Find where the given text appears and provide that cell's center as [X, Y] coordinate. 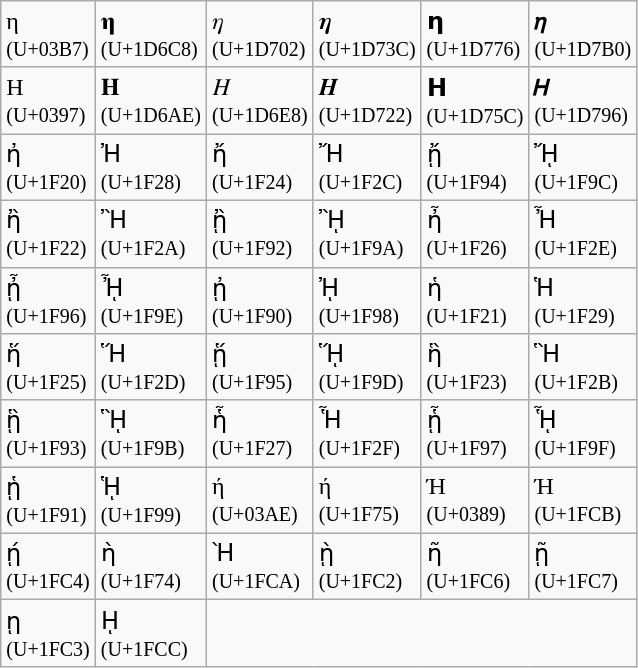
ῃ(U+1FC3) [48, 634]
Ἥ(U+1F2D) [150, 368]
ἠ(U+1F20) [48, 168]
ᾔ(U+1F94) [475, 168]
ᾖ(U+1F96) [48, 300]
𝞰(U+1D7B0) [583, 34]
ᾐ(U+1F90) [260, 300]
𝜢(U+1D722) [367, 100]
ἦ(U+1F26) [475, 234]
ῄ(U+1FC4) [48, 566]
ᾘ(U+1F98) [367, 300]
ᾒ(U+1F92) [260, 234]
ἡ(U+1F21) [475, 300]
ῇ(U+1FC7) [583, 566]
Ἧ(U+1F2F) [367, 434]
ἥ(U+1F25) [48, 368]
ᾛ(U+1F9B) [150, 434]
ῂ(U+1FC2) [367, 566]
𝜂(U+1D702) [260, 34]
𝞖(U+1D796) [583, 100]
ή(U+03AE) [260, 500]
ᾝ(U+1F9D) [367, 368]
𝚮(U+1D6AE) [150, 100]
𝜼(U+1D73C) [367, 34]
ἤ(U+1F24) [260, 168]
ῆ(U+1FC6) [475, 566]
Ἡ(U+1F29) [583, 300]
ὴ(U+1F74) [150, 566]
ᾕ(U+1F95) [260, 368]
ᾑ(U+1F91) [48, 500]
Ή(U+0389) [475, 500]
ῌ(U+1FCC) [150, 634]
ᾙ(U+1F99) [150, 500]
ᾜ(U+1F9C) [583, 168]
Ὴ(U+1FCA) [260, 566]
Ἤ(U+1F2C) [367, 168]
ᾚ(U+1F9A) [367, 234]
ἢ(U+1F22) [48, 234]
ᾗ(U+1F97) [475, 434]
Ή(U+1FCB) [583, 500]
ἧ(U+1F27) [260, 434]
η(U+03B7) [48, 34]
ᾞ(U+1F9E) [150, 300]
ᾟ(U+1F9F) [583, 434]
ἣ(U+1F23) [475, 368]
Ἢ(U+1F2A) [150, 234]
𝝜(U+1D75C) [475, 100]
ᾓ(U+1F93) [48, 434]
Ἠ(U+1F28) [150, 168]
𝛈(U+1D6C8) [150, 34]
Ἦ(U+1F2E) [583, 234]
𝝶(U+1D776) [475, 34]
𝛨(U+1D6E8) [260, 100]
Ἣ(U+1F2B) [583, 368]
ή(U+1F75) [367, 500]
Η(U+0397) [48, 100]
